Capture the cell that displays the provided text and extract its (X, Y) central coordinate. 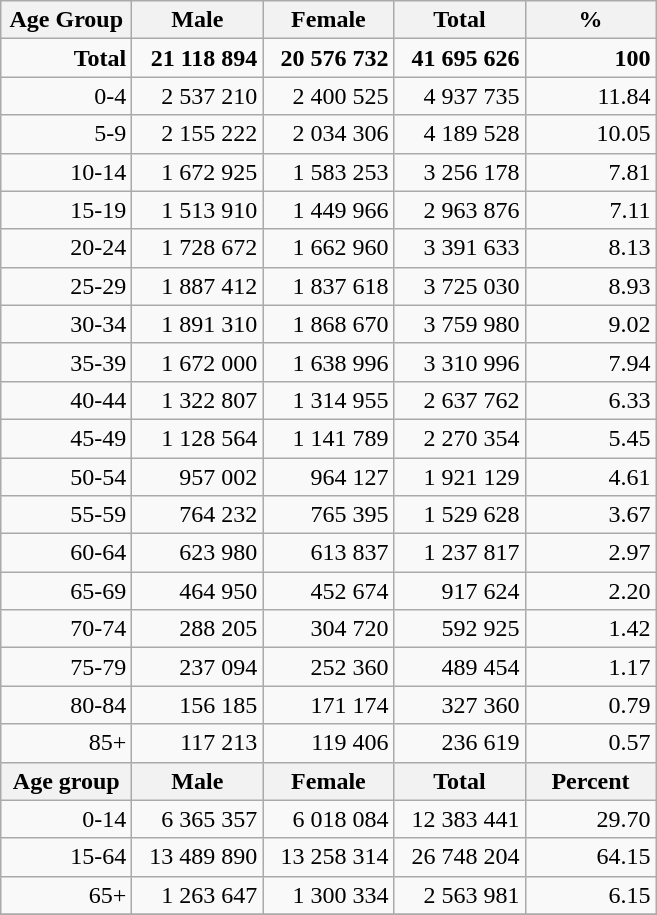
237 094 (198, 667)
2 563 981 (460, 895)
2 034 306 (328, 134)
1 141 789 (328, 438)
4.61 (590, 477)
452 674 (328, 591)
1 128 564 (198, 438)
1 672 925 (198, 172)
2.97 (590, 553)
7.81 (590, 172)
55-59 (66, 515)
464 950 (198, 591)
7.11 (590, 210)
0.79 (590, 705)
1.17 (590, 667)
13 258 314 (328, 857)
0-4 (66, 96)
Age Group (66, 20)
5-9 (66, 134)
917 624 (460, 591)
3 725 030 (460, 286)
3 310 996 (460, 362)
3.67 (590, 515)
1 529 628 (460, 515)
20-24 (66, 248)
45-49 (66, 438)
964 127 (328, 477)
1 868 670 (328, 324)
1 322 807 (198, 400)
2 270 354 (460, 438)
957 002 (198, 477)
1 300 334 (328, 895)
70-74 (66, 629)
5.45 (590, 438)
21 118 894 (198, 58)
1 662 960 (328, 248)
30-34 (66, 324)
765 395 (328, 515)
1 921 129 (460, 477)
50-54 (66, 477)
12 383 441 (460, 819)
25-29 (66, 286)
2 537 210 (198, 96)
100 (590, 58)
20 576 732 (328, 58)
11.84 (590, 96)
1 837 618 (328, 286)
6.15 (590, 895)
65+ (66, 895)
2 963 876 (460, 210)
117 213 (198, 743)
3 256 178 (460, 172)
26 748 204 (460, 857)
64.15 (590, 857)
35-39 (66, 362)
4 189 528 (460, 134)
3 391 633 (460, 248)
15-64 (66, 857)
327 360 (460, 705)
613 837 (328, 553)
119 406 (328, 743)
6 018 084 (328, 819)
592 925 (460, 629)
80-84 (66, 705)
1 314 955 (328, 400)
8.13 (590, 248)
1 887 412 (198, 286)
489 454 (460, 667)
2 155 222 (198, 134)
1 513 910 (198, 210)
65-69 (66, 591)
1 583 253 (328, 172)
2 400 525 (328, 96)
236 619 (460, 743)
2.20 (590, 591)
0-14 (66, 819)
9.02 (590, 324)
15-19 (66, 210)
75-79 (66, 667)
0.57 (590, 743)
2 637 762 (460, 400)
1 237 817 (460, 553)
41 695 626 (460, 58)
252 360 (328, 667)
Percent (590, 781)
29.70 (590, 819)
8.93 (590, 286)
764 232 (198, 515)
4 937 735 (460, 96)
3 759 980 (460, 324)
6.33 (590, 400)
1 891 310 (198, 324)
7.94 (590, 362)
10.05 (590, 134)
13 489 890 (198, 857)
1 728 672 (198, 248)
6 365 357 (198, 819)
60-64 (66, 553)
1 638 996 (328, 362)
288 205 (198, 629)
40-44 (66, 400)
623 980 (198, 553)
304 720 (328, 629)
1 449 966 (328, 210)
10-14 (66, 172)
Age group (66, 781)
% (590, 20)
1 263 647 (198, 895)
1 672 000 (198, 362)
1.42 (590, 629)
156 185 (198, 705)
85+ (66, 743)
171 174 (328, 705)
